Detect which cell encompasses the target text, then output its [x, y] center coordinate. 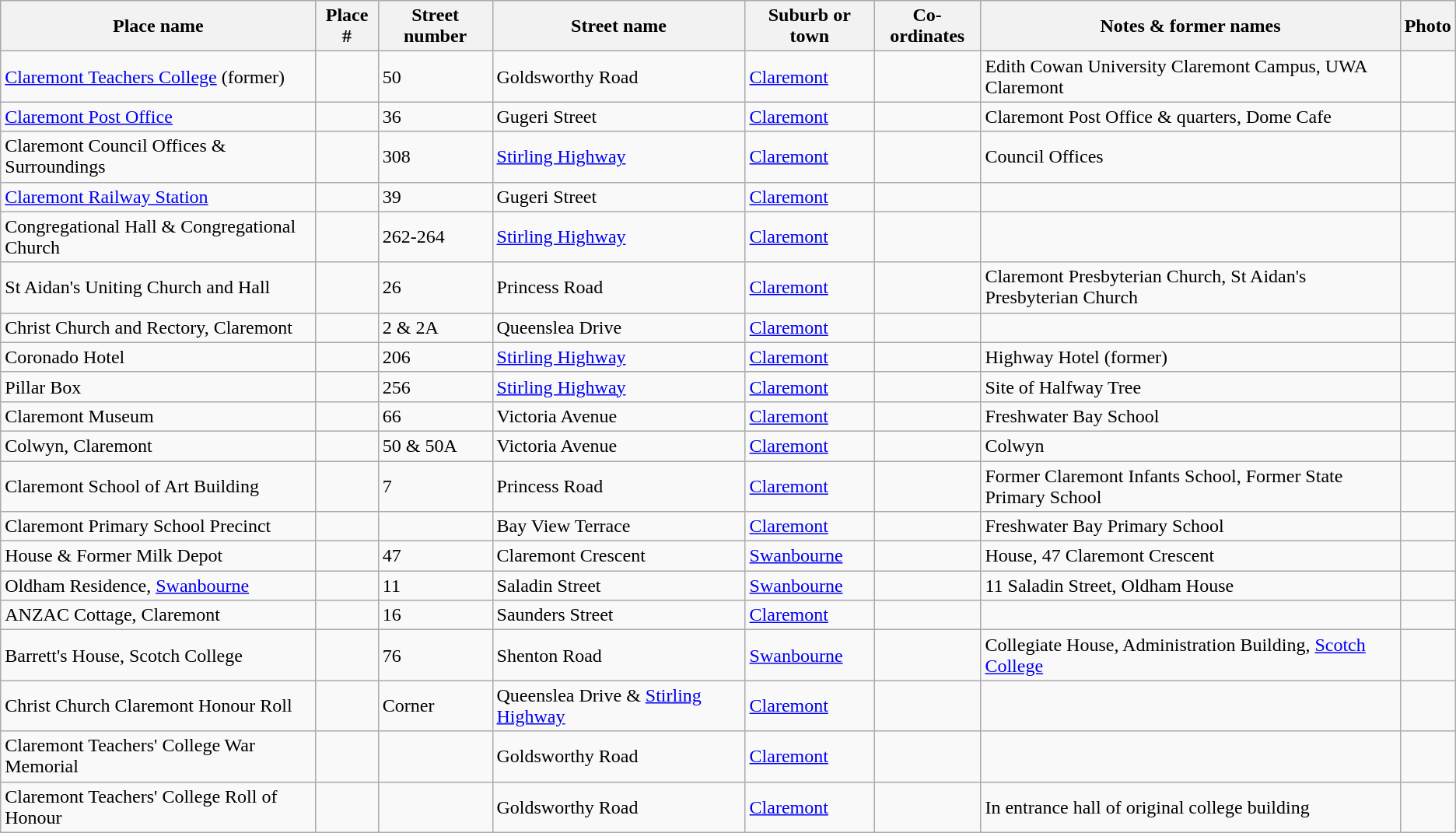
Christ Church and Rectory, Claremont [159, 327]
In entrance hall of original college building [1190, 807]
Claremont Post Office & quarters, Dome Cafe [1190, 117]
Claremont Post Office [159, 117]
2 & 2A [436, 327]
Queenslea Drive [619, 327]
Claremont Crescent [619, 556]
Edith Cowan University Claremont Campus, UWA Claremont [1190, 76]
St Aidan's Uniting Church and Hall [159, 288]
Claremont Teachers' College Roll of Honour [159, 807]
House, 47 Claremont Crescent [1190, 556]
Congregational Hall & Congregational Church [159, 236]
Corner [436, 706]
Claremont School of Art Building [159, 485]
Council Offices [1190, 157]
Notes & former names [1190, 26]
Collegiate House, Administration Building, Scotch College [1190, 655]
Barrett's House, Scotch College [159, 655]
Highway Hotel (former) [1190, 357]
Former Claremont Infants School, Former State Primary School [1190, 485]
Street name [619, 26]
7 [436, 485]
39 [436, 197]
Queenslea Drive & Stirling Highway [619, 706]
Suburb or town [809, 26]
26 [436, 288]
Oldham Residence, Swanbourne [159, 586]
Street number [436, 26]
Saunders Street [619, 615]
11 [436, 586]
50 [436, 76]
Claremont Teachers' College War Memorial [159, 756]
Shenton Road [619, 655]
Claremont Primary School Precinct [159, 527]
262-264 [436, 236]
Claremont Council Offices & Surroundings [159, 157]
Claremont Presbyterian Church, St Aidan's Presbyterian Church [1190, 288]
Colwyn, Claremont [159, 446]
16 [436, 615]
Bay View Terrace [619, 527]
Saladin Street [619, 586]
Claremont Teachers College (former) [159, 76]
Freshwater Bay School [1190, 416]
Place # [347, 26]
Pillar Box [159, 387]
Site of Halfway Tree [1190, 387]
Freshwater Bay Primary School [1190, 527]
76 [436, 655]
Colwyn [1190, 446]
Claremont Museum [159, 416]
308 [436, 157]
Photo [1428, 26]
66 [436, 416]
Co-ordinates [927, 26]
Place name [159, 26]
47 [436, 556]
Christ Church Claremont Honour Roll [159, 706]
36 [436, 117]
11 Saladin Street, Oldham House [1190, 586]
50 & 50A [436, 446]
Coronado Hotel [159, 357]
ANZAC Cottage, Claremont [159, 615]
House & Former Milk Depot [159, 556]
206 [436, 357]
Claremont Railway Station [159, 197]
256 [436, 387]
